Detect which cell encompasses the target text, then output its [X, Y] center coordinate. 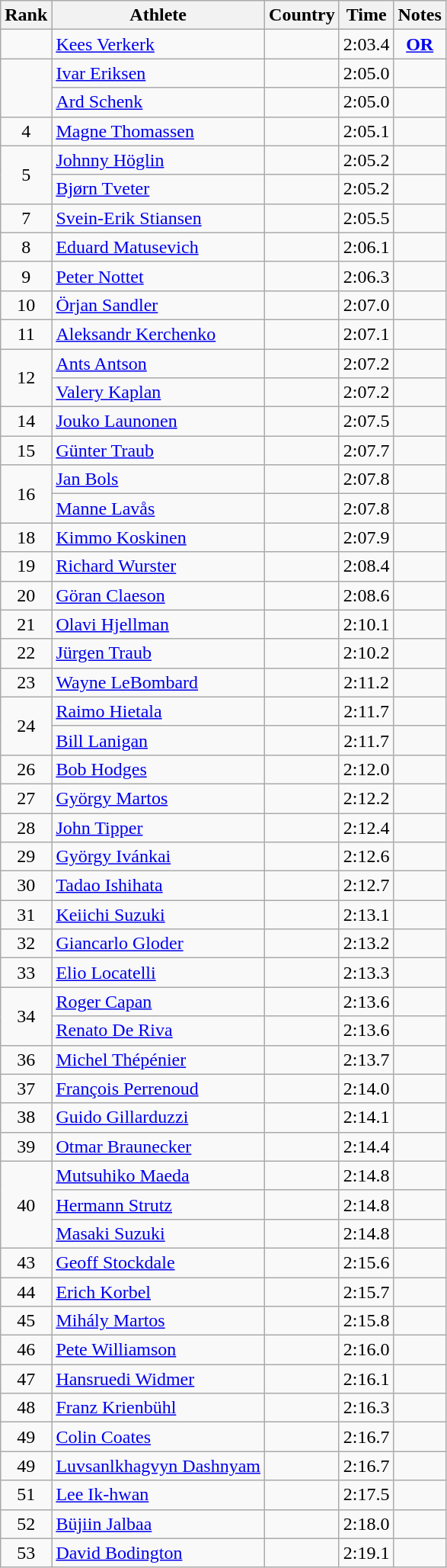
39 [26, 1146]
29 [26, 857]
46 [26, 1350]
Manne Lavås [158, 508]
2:07.9 [366, 537]
10 [26, 305]
2:13.3 [366, 973]
Magne Thomassen [158, 131]
Göran Claeson [158, 595]
Ants Antson [158, 364]
Tadao Ishihata [158, 886]
Ard Schenk [158, 102]
Bob Hodges [158, 769]
2:05.5 [366, 218]
Rank [26, 15]
Wayne LeBombard [158, 682]
2:12.4 [366, 827]
23 [26, 682]
2:05.1 [366, 131]
2:12.0 [366, 769]
Kimmo Koskinen [158, 537]
2:14.0 [366, 1089]
26 [26, 769]
14 [26, 422]
2:16.0 [366, 1350]
Svein-Erik Stiansen [158, 218]
Colin Coates [158, 1437]
Athlete [158, 15]
Otmar Braunecker [158, 1146]
43 [26, 1262]
Jouko Launonen [158, 422]
2:13.7 [366, 1060]
OR [420, 44]
12 [26, 378]
30 [26, 886]
22 [26, 653]
2:13.1 [366, 915]
5 [26, 175]
2:15.6 [366, 1262]
2:14.4 [366, 1146]
40 [26, 1204]
Mihály Martos [158, 1321]
2:07.1 [366, 334]
2:17.5 [366, 1495]
2:10.2 [366, 653]
Elio Locatelli [158, 973]
2:08.6 [366, 595]
Mutsuhiko Maeda [158, 1175]
33 [26, 973]
18 [26, 537]
Luvsanlkhagvyn Dashnyam [158, 1466]
2:18.0 [366, 1524]
Günter Traub [158, 451]
32 [26, 944]
2:15.7 [366, 1292]
Hansruedi Widmer [158, 1379]
2:16.1 [366, 1379]
2:07.0 [366, 305]
Notes [420, 15]
Michel Thépénier [158, 1060]
Hermann Strutz [158, 1204]
21 [26, 624]
Büjiin Jalbaa [158, 1524]
Kees Verkerk [158, 44]
Eduard Matusevich [158, 247]
2:14.1 [366, 1117]
Valery Kaplan [158, 393]
Jan Bols [158, 479]
Bjørn Tveter [158, 189]
37 [26, 1089]
11 [26, 334]
Masaki Suzuki [158, 1233]
44 [26, 1292]
51 [26, 1495]
György Ivánkai [158, 857]
2:19.1 [366, 1553]
Keiichi Suzuki [158, 915]
24 [26, 726]
Ivar Eriksen [158, 73]
Franz Krienbühl [158, 1408]
2:12.2 [366, 798]
Aleksandr Kerchenko [158, 334]
György Martos [158, 798]
Lee Ik-hwan [158, 1495]
Peter Nottet [158, 276]
Renato De Riva [158, 1031]
Roger Capan [158, 1002]
4 [26, 131]
François Perrenoud [158, 1089]
2:12.6 [366, 857]
36 [26, 1060]
34 [26, 1016]
Jürgen Traub [158, 653]
David Bodington [158, 1553]
2:07.5 [366, 422]
Erich Korbel [158, 1292]
2:06.3 [366, 276]
Geoff Stockdale [158, 1262]
Giancarlo Gloder [158, 944]
2:11.2 [366, 682]
Guido Gillarduzzi [158, 1117]
8 [26, 247]
31 [26, 915]
20 [26, 595]
2:03.4 [366, 44]
9 [26, 276]
45 [26, 1321]
19 [26, 566]
48 [26, 1408]
53 [26, 1553]
16 [26, 494]
2:10.1 [366, 624]
2:13.2 [366, 944]
52 [26, 1524]
Olavi Hjellman [158, 624]
27 [26, 798]
Richard Wurster [158, 566]
John Tipper [158, 827]
2:06.1 [366, 247]
Johnny Höglin [158, 160]
Country [302, 15]
Time [366, 15]
2:08.4 [366, 566]
2:15.8 [366, 1321]
28 [26, 827]
Örjan Sandler [158, 305]
47 [26, 1379]
Pete Williamson [158, 1350]
Raimo Hietala [158, 711]
38 [26, 1117]
15 [26, 451]
7 [26, 218]
2:16.3 [366, 1408]
Bill Lanigan [158, 740]
2:12.7 [366, 886]
2:07.7 [366, 451]
